Detect which cell encompasses the target text, then output its (x, y) center coordinate. 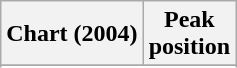
Chart (2004) (72, 34)
Peak position (189, 34)
